Search for the cell housing the specified text and yield its (x, y) center coordinate. 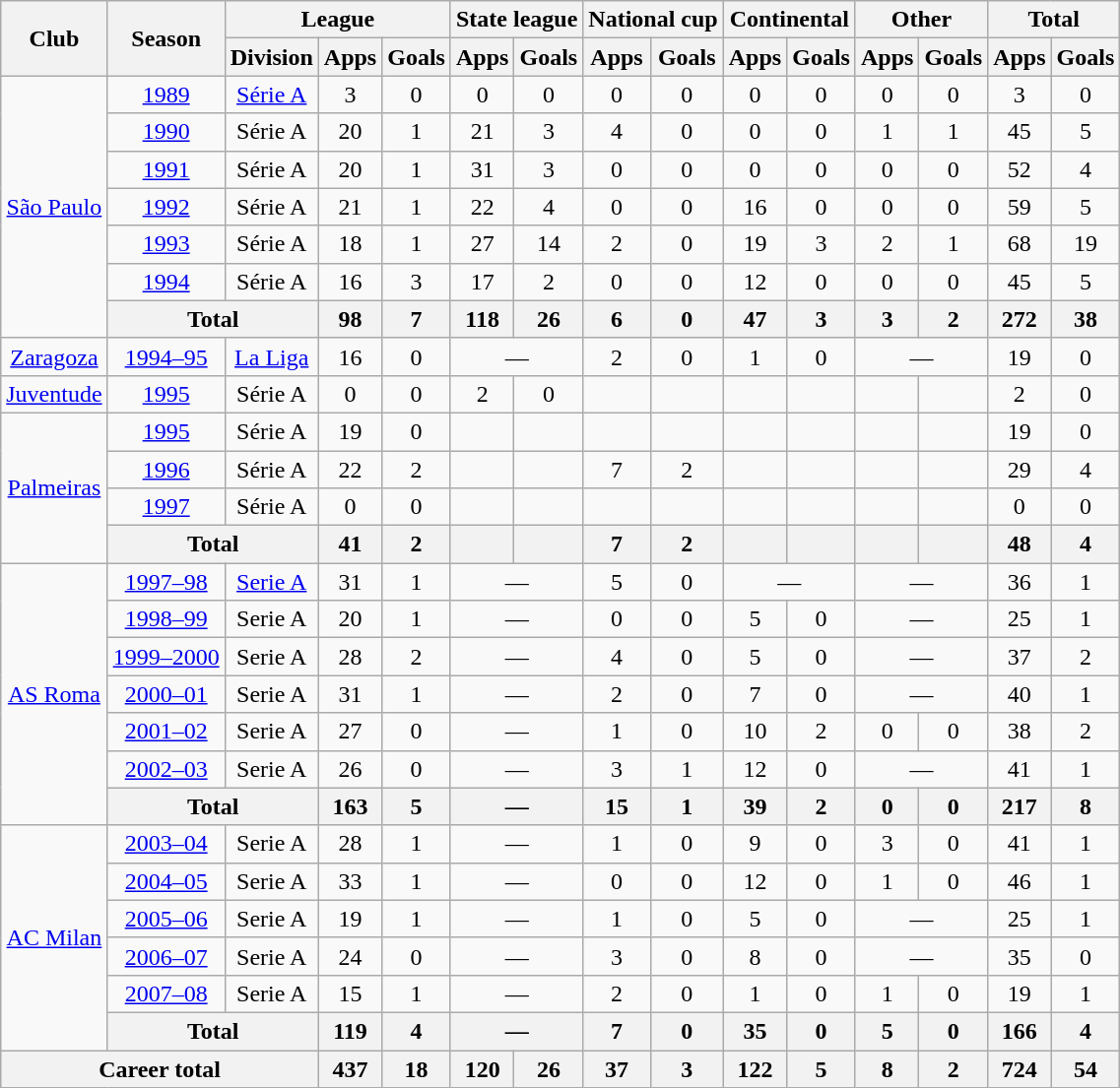
6 (617, 319)
Palmeiras (54, 487)
La Liga (272, 356)
272 (1020, 319)
36 (1020, 582)
2002–03 (165, 769)
AC Milan (54, 937)
2004–05 (165, 881)
State league (516, 20)
Club (54, 38)
2003–04 (165, 844)
120 (482, 1068)
166 (1020, 1031)
48 (1020, 544)
724 (1020, 1068)
10 (755, 732)
Season (165, 38)
1996 (165, 470)
1993 (165, 244)
47 (755, 319)
1992 (165, 207)
1997–98 (165, 582)
2001–02 (165, 732)
17 (482, 282)
National cup (653, 20)
39 (755, 806)
437 (350, 1068)
1994 (165, 282)
Zaragoza (54, 356)
São Paulo (54, 207)
33 (350, 881)
Division (272, 57)
217 (1020, 806)
League (337, 20)
1997 (165, 507)
54 (1086, 1068)
29 (1020, 470)
2006–07 (165, 956)
Other (921, 20)
1999–2000 (165, 657)
2005–06 (165, 919)
2000–01 (165, 694)
Continental (789, 20)
40 (1020, 694)
52 (1020, 169)
24 (350, 956)
163 (350, 806)
Juventude (54, 394)
98 (350, 319)
46 (1020, 881)
68 (1020, 244)
59 (1020, 207)
9 (755, 844)
118 (482, 319)
122 (755, 1068)
1989 (165, 95)
1998–99 (165, 619)
AS Roma (54, 694)
2007–08 (165, 993)
1994–95 (165, 356)
1991 (165, 169)
Career total (160, 1068)
119 (350, 1031)
1990 (165, 132)
14 (549, 244)
